Detect which cell encompasses the target text, then output its (X, Y) center coordinate. 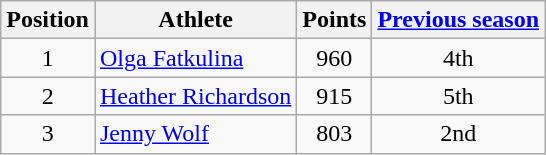
Position (48, 20)
Points (334, 20)
5th (458, 96)
3 (48, 134)
Olga Fatkulina (195, 58)
Heather Richardson (195, 96)
1 (48, 58)
Athlete (195, 20)
960 (334, 58)
Jenny Wolf (195, 134)
2 (48, 96)
Previous season (458, 20)
2nd (458, 134)
915 (334, 96)
4th (458, 58)
803 (334, 134)
